Capture the cell that displays the provided text and extract its (X, Y) central coordinate. 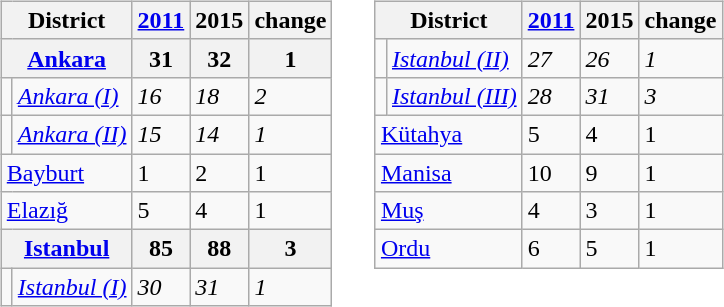
Ankara (66, 58)
27 (551, 58)
Muş (448, 211)
Manisa (448, 173)
85 (161, 249)
10 (551, 173)
Ordu (448, 249)
28 (551, 96)
26 (610, 58)
14 (220, 134)
18 (220, 96)
Elazığ (66, 211)
88 (220, 249)
Ankara (II) (72, 134)
Istanbul (I) (72, 287)
15 (161, 134)
Istanbul (66, 249)
16 (161, 96)
6 (551, 249)
Istanbul (II) (454, 58)
Bayburt (66, 173)
9 (610, 173)
Kütahya (448, 134)
Ankara (I) (72, 96)
32 (220, 58)
Istanbul (III) (454, 96)
30 (161, 287)
